Find where the given text appears and provide that cell's center as [X, Y] coordinate. 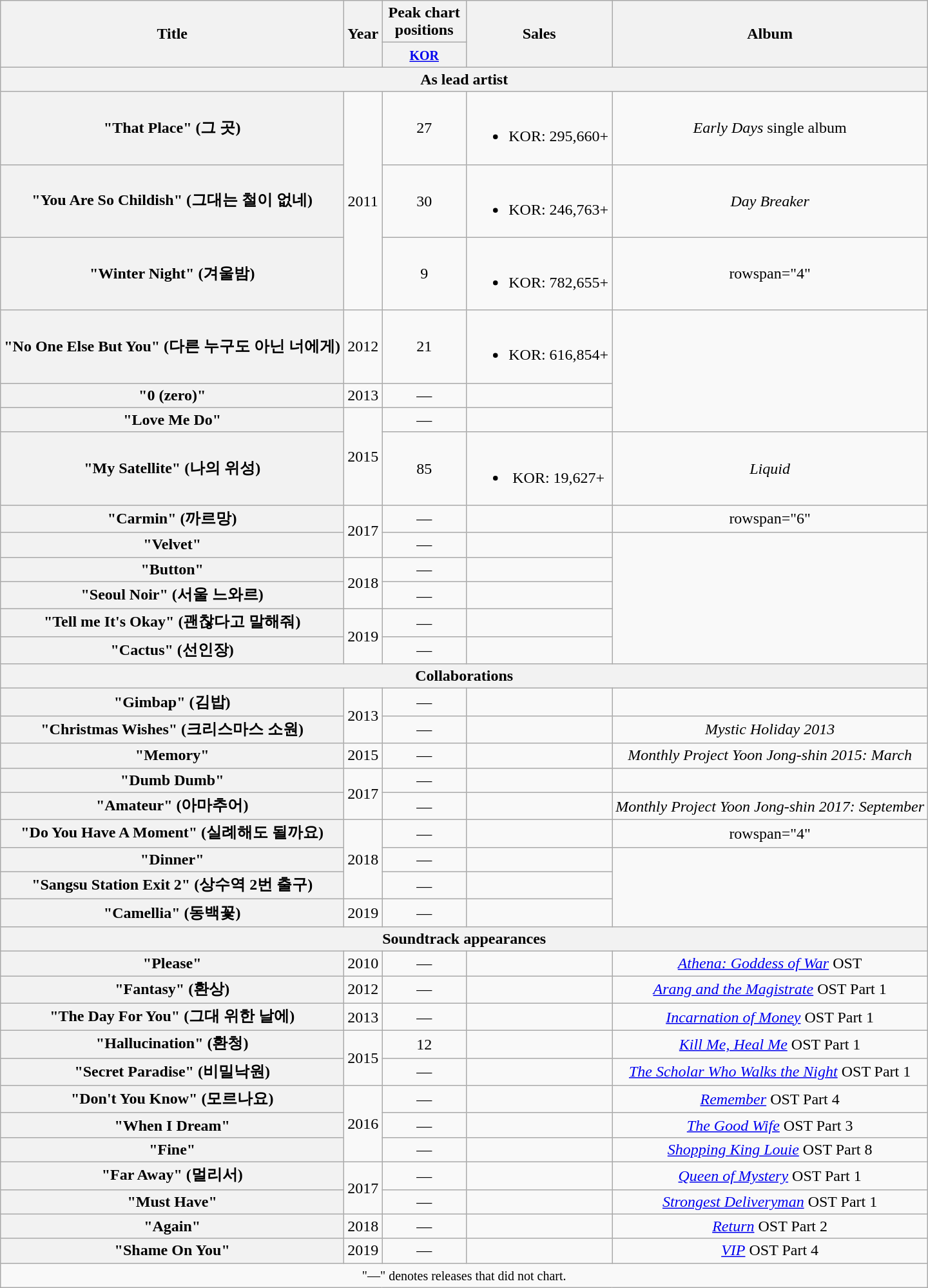
Queen of Mystery OST Part 1 [770, 1176]
"Velvet" [173, 545]
"My Satellite" (나의 위성) [173, 468]
Incarnation of Money OST Part 1 [770, 1017]
Album [770, 34]
"Far Away" (멀리서) [173, 1176]
12 [424, 1044]
"Fantasy" (환상) [173, 990]
Sales [539, 34]
Arang and the Magistrate OST Part 1 [770, 990]
VIP OST Part 4 [770, 1251]
Athena: Goddess of War OST [770, 963]
"Shame On You" [173, 1251]
"You Are So Childish" (그대는 철이 없네) [173, 201]
Strongest Deliveryman OST Part 1 [770, 1202]
"Camellia" (동백꽃) [173, 913]
"Button" [173, 569]
"Love Me Do" [173, 420]
"Dumb Dumb" [173, 780]
2010 [363, 963]
Title [173, 34]
9 [424, 273]
The Good Wife OST Part 3 [770, 1125]
21 [424, 347]
KOR: 19,627+ [539, 468]
Peak chart positions [424, 22]
KOR: 295,660+ [539, 128]
"Sangsu Station Exit 2" (상수역 2번 출구) [173, 886]
"Winter Night" (겨울밤) [173, 273]
"No One Else But You" (다른 누구도 아닌 너에게) [173, 347]
"Do You Have A Moment" (실례해도 될까요) [173, 834]
Monthly Project Yoon Jong-shin 2017: September [770, 806]
"Christmas Wishes" (크리스마스 소원) [173, 730]
"Carmin" (까르망) [173, 518]
"Dinner" [173, 859]
"Secret Paradise" (비밀낙원) [173, 1071]
"When I Dream" [173, 1125]
"Don't You Know" (모르나요) [173, 1100]
"Seoul Noir" (서울 느와르) [173, 596]
"That Place" (그 곳) [173, 128]
"The Day For You" (그대 위한 날에) [173, 1017]
Soundtrack appearances [464, 939]
27 [424, 128]
"—" denotes releases that did not chart. [464, 1275]
"Tell me It's Okay" (괜찮다고 말해줘) [173, 623]
Liquid [770, 468]
"0 (zero)" [173, 395]
Shopping King Louie OST Part 8 [770, 1149]
"Again" [173, 1226]
"Please" [173, 963]
Year [363, 34]
Monthly Project Yoon Jong-shin 2015: March [770, 756]
Remember OST Part 4 [770, 1100]
Day Breaker [770, 201]
As lead artist [464, 79]
Early Days single album [770, 128]
KOR: 246,763+ [539, 201]
85 [424, 468]
Return OST Part 2 [770, 1226]
2016 [363, 1124]
"Fine" [173, 1149]
rowspan="6" [770, 518]
KOR: 616,854+ [539, 347]
"Gimbap" (김밥) [173, 703]
KOR [424, 55]
"Memory" [173, 756]
Collaborations [464, 676]
30 [424, 201]
KOR: 782,655+ [539, 273]
Mystic Holiday 2013 [770, 730]
2011 [363, 201]
"Must Have" [173, 1202]
"Hallucination" (환청) [173, 1044]
"Cactus" (선인장) [173, 650]
"Amateur" (아마추어) [173, 806]
Kill Me, Heal Me OST Part 1 [770, 1044]
The Scholar Who Walks the Night OST Part 1 [770, 1071]
